Extract the (x, y) coordinate from the center of the cell holding the provided text.  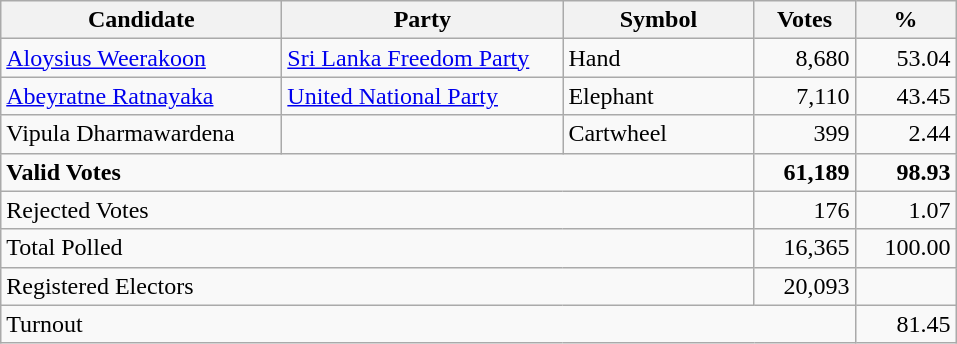
16,365 (804, 248)
Registered Electors (378, 286)
81.45 (906, 324)
Aloysius Weerakoon (142, 58)
20,093 (804, 286)
Valid Votes (378, 172)
Cartwheel (658, 134)
176 (804, 210)
Sri Lanka Freedom Party (422, 58)
Rejected Votes (378, 210)
Hand (658, 58)
Votes (804, 20)
United National Party (422, 96)
2.44 (906, 134)
98.93 (906, 172)
Symbol (658, 20)
399 (804, 134)
Candidate (142, 20)
Total Polled (378, 248)
100.00 (906, 248)
1.07 (906, 210)
Abeyratne Ratnayaka (142, 96)
7,110 (804, 96)
Elephant (658, 96)
53.04 (906, 58)
61,189 (804, 172)
Vipula Dharmawardena (142, 134)
Party (422, 20)
Turnout (428, 324)
43.45 (906, 96)
% (906, 20)
8,680 (804, 58)
